Provide the (X, Y) coordinate of the cell's center where the given text is located.  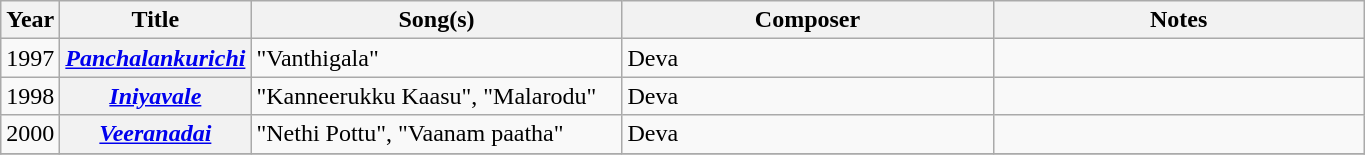
2000 (30, 134)
Title (156, 20)
Notes (1178, 20)
"Nethi Pottu", "Vaanam paatha" (436, 134)
Veeranadai (156, 134)
Year (30, 20)
Song(s) (436, 20)
"Kanneerukku Kaasu", "Malarodu" (436, 96)
1998 (30, 96)
Composer (808, 20)
1997 (30, 58)
Iniyavale (156, 96)
Panchalankurichi (156, 58)
"Vanthigala" (436, 58)
